Return the [X, Y] coordinate for the center point of the cell that contains the specified text.  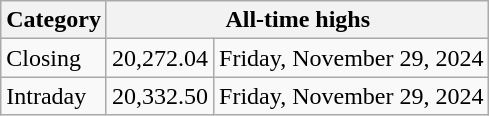
20,272.04 [160, 58]
Category [54, 20]
Intraday [54, 96]
All-time highs [298, 20]
Closing [54, 58]
20,332.50 [160, 96]
